Output the [X, Y] coordinate of the center of the cell containing the given text.  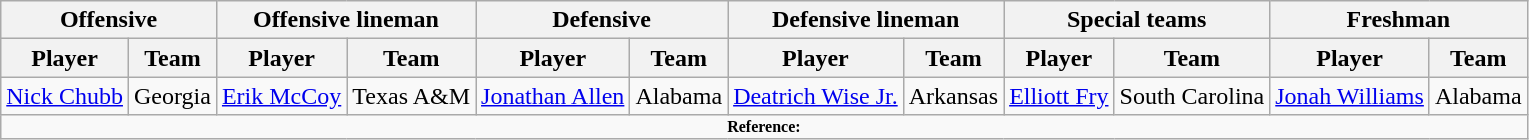
Nick Chubb [65, 96]
Deatrich Wise Jr. [816, 96]
Jonathan Allen [553, 96]
Erik McCoy [281, 96]
Jonah Williams [1350, 96]
Defensive [602, 20]
Georgia [172, 96]
Reference: [764, 127]
Offensive lineman [346, 20]
Arkansas [953, 96]
Special teams [1137, 20]
Texas A&M [412, 96]
South Carolina [1192, 96]
Offensive [109, 20]
Defensive lineman [866, 20]
Elliott Fry [1059, 96]
Freshman [1398, 20]
